Return the [x, y] coordinate for the center point of the cell that contains the specified text.  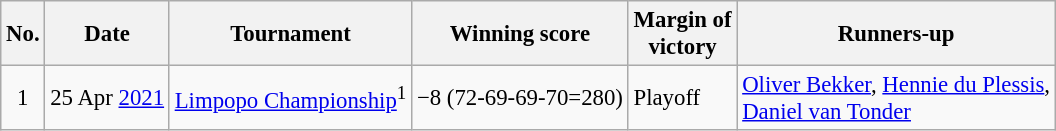
Date [107, 34]
Runners-up [896, 34]
No. [23, 34]
Oliver Bekker, Hennie du Plessis, Daniel van Tonder [896, 98]
1 [23, 98]
Playoff [682, 98]
25 Apr 2021 [107, 98]
Margin ofvictory [682, 34]
Limpopo Championship1 [290, 98]
−8 (72-69-69-70=280) [520, 98]
Winning score [520, 34]
Tournament [290, 34]
